Detect which cell encompasses the target text, then output its (x, y) center coordinate. 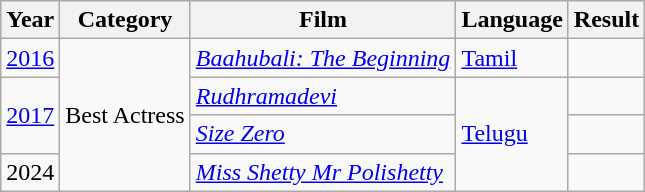
Film (323, 20)
Result (606, 20)
Language (512, 20)
Best Actress (125, 115)
Category (125, 20)
Baahubali: The Beginning (323, 58)
Miss Shetty Mr Polishetty (323, 172)
2024 (30, 172)
Telugu (512, 134)
2017 (30, 115)
Rudhramadevi (323, 96)
2016 (30, 58)
Size Zero (323, 134)
Year (30, 20)
Tamil (512, 58)
